Find where the given text appears and provide that cell's center as (x, y) coordinate. 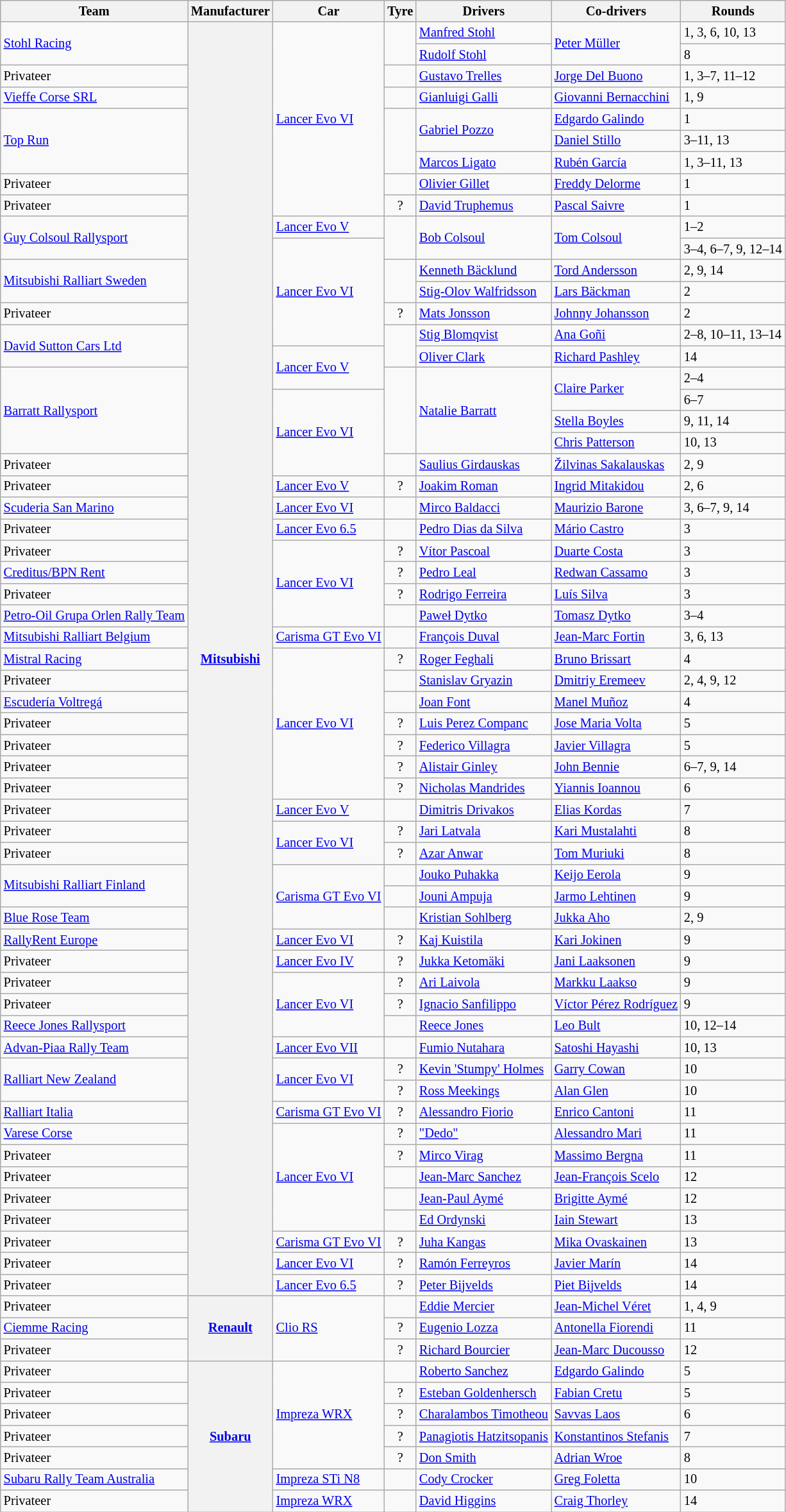
Gianluigi Galli (483, 98)
Escudería Voltregá (94, 702)
Kaj Kuistila (483, 940)
Luís Silva (616, 594)
Adrian Wroe (616, 1457)
Lars Bäckman (616, 292)
Reece Jones (483, 1026)
6–7, 9, 14 (733, 767)
Mitsubishi Ralliart Sweden (94, 281)
Richard Bourcier (483, 1350)
Ingrid Mitakidou (616, 486)
Eddie Mercier (483, 1307)
Savvas Laos (616, 1414)
Manfred Stohl (483, 33)
1, 3–11, 13 (733, 162)
Garry Cowan (616, 1069)
Richard Pashley (616, 357)
Peter Müller (616, 44)
Blue Rose Team (94, 918)
Federico Villagra (483, 745)
Jarmo Lehtinen (616, 896)
Dmitriy Eremeev (616, 681)
Guy Colsoul Rallysport (94, 237)
2, 4, 9, 12 (733, 681)
Javier Villagra (616, 745)
Tom Colsoul (616, 237)
Mitsubishi (231, 659)
Renault (231, 1328)
Luis Perez Companc (483, 724)
Mitsubishi Ralliart Finland (94, 885)
6–7 (733, 400)
Gustavo Trelles (483, 76)
Tyre (400, 11)
Konstantinos Stefanis (616, 1436)
3, 6–7, 9, 14 (733, 507)
Reece Jones Rallysport (94, 1026)
Marcos Ligato (483, 162)
2–8, 10–11, 13–14 (733, 335)
Jean-François Scelo (616, 1177)
Varese Corse (94, 1134)
Manufacturer (231, 11)
Esteban Goldenhersch (483, 1393)
Bruno Brissart (616, 659)
Joakim Roman (483, 486)
Jose Maria Volta (616, 724)
Subaru (231, 1436)
Paweł Dytko (483, 616)
Maurizio Barone (616, 507)
Oliver Clark (483, 357)
10, 12–14 (733, 1026)
Pascal Saivre (616, 205)
Greg Foletta (616, 1479)
Mistral Racing (94, 659)
Rubén García (616, 162)
Rudolf Stohl (483, 55)
Peter Bijvelds (483, 1285)
Don Smith (483, 1457)
Yiannis Ioannou (616, 788)
Jukka Aho (616, 918)
Mirco Virag (483, 1155)
3, 6, 13 (733, 637)
Keijo Eerola (616, 875)
Mats Jonsson (483, 314)
Ignacio Sanfilippo (483, 1005)
Scuderia San Marino (94, 507)
Vieffe Corse SRL (94, 98)
Stanislav Gryazin (483, 681)
Olivier Gillet (483, 184)
Pedro Leal (483, 572)
Mika Ovaskainen (616, 1242)
Kari Mustalahti (616, 831)
Subaru Rally Team Australia (94, 1479)
Co-drivers (616, 11)
Jouko Puhakka (483, 875)
1–2 (733, 227)
Leo Bult (616, 1026)
9, 11, 14 (733, 421)
Barratt Rallysport (94, 411)
Alistair Ginley (483, 767)
Ross Meekings (483, 1091)
Freddy Delorme (616, 184)
Daniel Stillo (616, 140)
Kristian Sohlberg (483, 918)
Cody Crocker (483, 1479)
François Duval (483, 637)
Jorge Del Buono (616, 76)
Kenneth Bäcklund (483, 270)
Mirco Baldacci (483, 507)
1, 4, 9 (733, 1307)
Tom Muriuki (616, 853)
Nicholas Mandrides (483, 788)
Jean-Michel Véret (616, 1307)
Stella Boyles (616, 421)
Natalie Barratt (483, 411)
Markku Laakso (616, 983)
Bob Colsoul (483, 237)
2, 9, 14 (733, 270)
Juha Kangas (483, 1242)
Jouni Ampuja (483, 896)
Creditus/BPN Rent (94, 572)
Advan-Piaa Rally Team (94, 1048)
Ari Laivola (483, 983)
Saulius Girdauskas (483, 464)
David Sutton Cars Ltd (94, 345)
Víctor Pérez Rodríguez (616, 1005)
Ralliart Italia (94, 1112)
Ralliart New Zealand (94, 1080)
Roberto Sanchez (483, 1372)
Fumio Nutahara (483, 1048)
Lancer Evo IV (329, 961)
Rounds (733, 11)
David Higgins (483, 1501)
Johnny Johansson (616, 314)
Kari Jokinen (616, 940)
Azar Anwar (483, 853)
Top Run (94, 141)
1, 3–7, 11–12 (733, 76)
Lancer Evo VII (329, 1048)
Jean-Paul Aymé (483, 1198)
Jani Laaksonen (616, 961)
Eugenio Lozza (483, 1328)
Ciemme Racing (94, 1328)
Joan Font (483, 702)
Brigitte Aymé (616, 1198)
Alessandro Mari (616, 1134)
Jukka Ketomäki (483, 961)
Elias Kordas (616, 810)
Craig Thorley (616, 1501)
Panagiotis Hatzitsopanis (483, 1436)
Mitsubishi Ralliart Belgium (94, 637)
Antonella Fiorendi (616, 1328)
3–4, 6–7, 9, 12–14 (733, 249)
Enrico Cantoni (616, 1112)
Vítor Pascoal (483, 551)
Alessandro Fiorio (483, 1112)
Roger Feghali (483, 659)
Team (94, 11)
Kevin 'Stumpy' Holmes (483, 1069)
3–11, 13 (733, 140)
Clio RS (329, 1328)
Javier Marín (616, 1263)
Impreza STi N8 (329, 1479)
Charalambos Timotheou (483, 1414)
Massimo Bergna (616, 1155)
Jean-Marc Sanchez (483, 1177)
Žilvinas Sakalauskas (616, 464)
Manel Muñoz (616, 702)
Duarte Costa (616, 551)
Giovanni Bernacchini (616, 98)
Car (329, 11)
Pedro Dias da Silva (483, 529)
2, 6 (733, 486)
Satoshi Hayashi (616, 1048)
1, 9 (733, 98)
Fabian Cretu (616, 1393)
Petro-Oil Grupa Orlen Rally Team (94, 616)
Redwan Cassamo (616, 572)
Stig-Olov Walfridsson (483, 292)
Drivers (483, 11)
Tord Andersson (616, 270)
Rodrigo Ferreira (483, 594)
3–4 (733, 616)
Gabriel Pozzo (483, 130)
2–4 (733, 378)
Claire Parker (616, 389)
Piet Bijvelds (616, 1285)
Mário Castro (616, 529)
Jari Latvala (483, 831)
1, 3, 6, 10, 13 (733, 33)
Stig Blomqvist (483, 335)
David Truphemus (483, 205)
RallyRent Europe (94, 940)
Ana Goñi (616, 335)
Tomasz Dytko (616, 616)
Iain Stewart (616, 1220)
Alan Glen (616, 1091)
Stohl Racing (94, 44)
Ed Ordynski (483, 1220)
Ramón Ferreyros (483, 1263)
John Bennie (616, 767)
Dimitris Drivakos (483, 810)
Jean-Marc Ducousso (616, 1350)
"Dedo" (483, 1134)
Jean-Marc Fortin (616, 637)
Chris Patterson (616, 443)
